Return the [x, y] coordinate for the center point of the cell that contains the specified text.  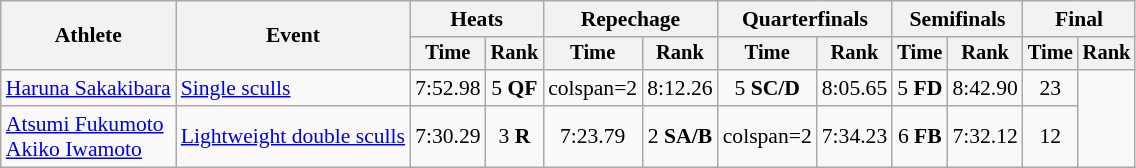
Atsumi FukumotoAkiko Iwamoto [88, 136]
8:42.90 [984, 88]
5 FD [920, 88]
Event [293, 36]
Heats [476, 19]
5 SC/D [768, 88]
Athlete [88, 36]
7:30.29 [448, 136]
2 SA/B [680, 136]
23 [1050, 88]
5 QF [515, 88]
8:05.65 [854, 88]
Final [1079, 19]
Lightweight double sculls [293, 136]
7:32.12 [984, 136]
7:34.23 [854, 136]
8:12.26 [680, 88]
7:23.79 [592, 136]
7:52.98 [448, 88]
3 R [515, 136]
Quarterfinals [806, 19]
Haruna Sakakibara [88, 88]
Repechage [630, 19]
Single sculls [293, 88]
Semifinals [958, 19]
6 FB [920, 136]
12 [1050, 136]
